Search for the cell housing the specified text and yield its [x, y] center coordinate. 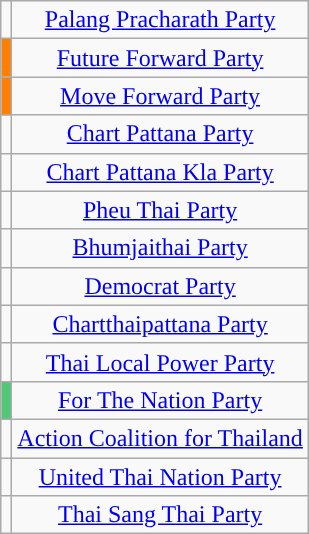
Thai Local Power Party [160, 362]
Future Forward Party [160, 58]
United Thai Nation Party [160, 477]
Chart Pattana Party [160, 134]
Move Forward Party [160, 96]
Bhumjaithai Party [160, 248]
For The Nation Party [160, 400]
Palang Pracharath Party [160, 20]
Thai Sang Thai Party [160, 515]
Democrat Party [160, 286]
Chart Pattana Kla Party [160, 172]
Action Coalition for Thailand [160, 438]
Chartthaipattana Party [160, 324]
Pheu Thai Party [160, 210]
